Extract the (X, Y) coordinate from the center of the cell holding the provided text.  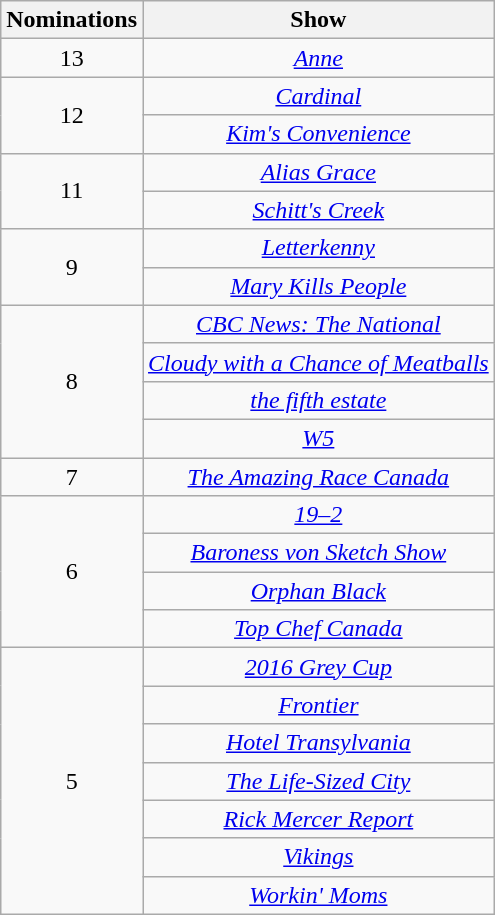
6 (72, 572)
Orphan Black (318, 591)
2016 Grey Cup (318, 667)
Frontier (318, 705)
The Amazing Race Canada (318, 477)
Show (318, 20)
12 (72, 115)
9 (72, 267)
Vikings (318, 857)
Alias Grace (318, 172)
Schitt's Creek (318, 210)
Workin' Moms (318, 895)
19–2 (318, 515)
Top Chef Canada (318, 629)
Mary Kills People (318, 286)
Rick Mercer Report (318, 819)
W5 (318, 438)
Hotel Transylvania (318, 743)
Nominations (72, 20)
Cardinal (318, 96)
7 (72, 477)
Kim's Convenience (318, 134)
8 (72, 381)
The Life-Sized City (318, 781)
Anne (318, 58)
CBC News: The National (318, 324)
5 (72, 781)
the fifth estate (318, 400)
Baroness von Sketch Show (318, 553)
13 (72, 58)
Cloudy with a Chance of Meatballs (318, 362)
11 (72, 191)
Letterkenny (318, 248)
